Return the [X, Y] coordinate for the center point of the cell that contains the specified text.  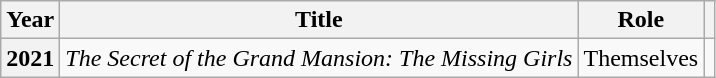
Year [30, 20]
Themselves [641, 58]
Title [319, 20]
The Secret of the Grand Mansion: The Missing Girls [319, 58]
2021 [30, 58]
Role [641, 20]
